Extract the (x, y) coordinate from the center of the cell holding the provided text.  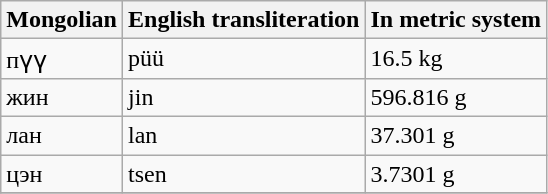
лан (62, 135)
English transliteration (244, 20)
жин (62, 97)
37.301 g (456, 135)
Mongolian (62, 20)
tsen (244, 173)
jin (244, 97)
püü (244, 59)
lan (244, 135)
цэн (62, 173)
3.7301 g (456, 173)
596.816 g (456, 97)
In metric system (456, 20)
16.5 kg (456, 59)
пүү (62, 59)
